Scan for the cell matching the given text and deliver its (x, y) coordinate at center. 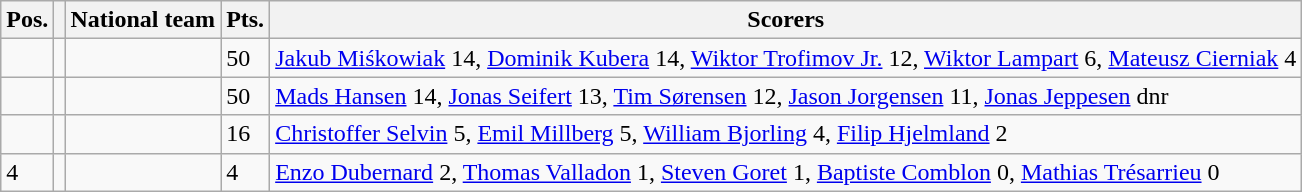
Mads Hansen 14, Jonas Seifert 13, Tim Sørensen 12, Jason Jorgensen 11, Jonas Jeppesen dnr (786, 96)
Christoffer Selvin 5, Emil Millberg 5, William Bjorling 4, Filip Hjelmland 2 (786, 134)
Jakub Miśkowiak 14, Dominik Kubera 14, Wiktor Trofimov Jr. 12, Wiktor Lampart 6, Mateusz Cierniak 4 (786, 58)
National team (143, 20)
Scorers (786, 20)
Enzo Dubernard 2, Thomas Valladon 1, Steven Goret 1, Baptiste Comblon 0, Mathias Trésarrieu 0 (786, 172)
Pts. (246, 20)
16 (246, 134)
Pos. (28, 20)
